Detect which cell encompasses the target text, then output its [x, y] center coordinate. 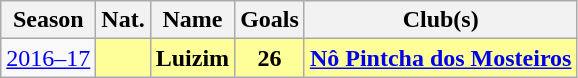
Season [48, 20]
Nô Pintcha dos Mosteiros [440, 58]
Name [192, 20]
Nat. [123, 20]
26 [270, 58]
Luizim [192, 58]
Club(s) [440, 20]
2016–17 [48, 58]
Goals [270, 20]
